Identify which cell holds the provided text, then report its [X, Y] central coordinate. 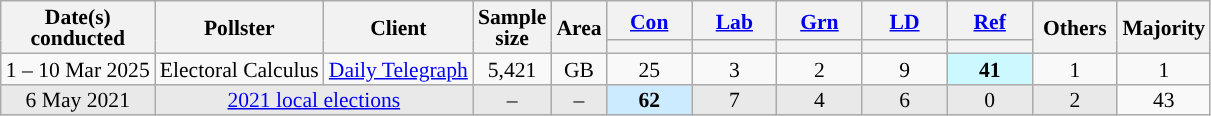
Area [578, 27]
Con [650, 20]
6 May 2021 [78, 100]
0 [990, 100]
3 [734, 68]
5,421 [512, 68]
GB [578, 68]
25 [650, 68]
Electoral Calculus [240, 68]
Majority [1164, 27]
LD [904, 20]
6 [904, 100]
9 [904, 68]
Samplesize [512, 27]
Daily Telegraph [398, 68]
Date(s)conducted [78, 27]
1 – 10 Mar 2025 [78, 68]
7 [734, 100]
Pollster [240, 27]
4 [820, 100]
2021 local elections [314, 100]
Grn [820, 20]
43 [1164, 100]
Ref [990, 20]
Client [398, 27]
Lab [734, 20]
Others [1074, 27]
41 [990, 68]
62 [650, 100]
